Pinpoint the cell where the given text exists, returning its (x, y) midpoint coordinate. 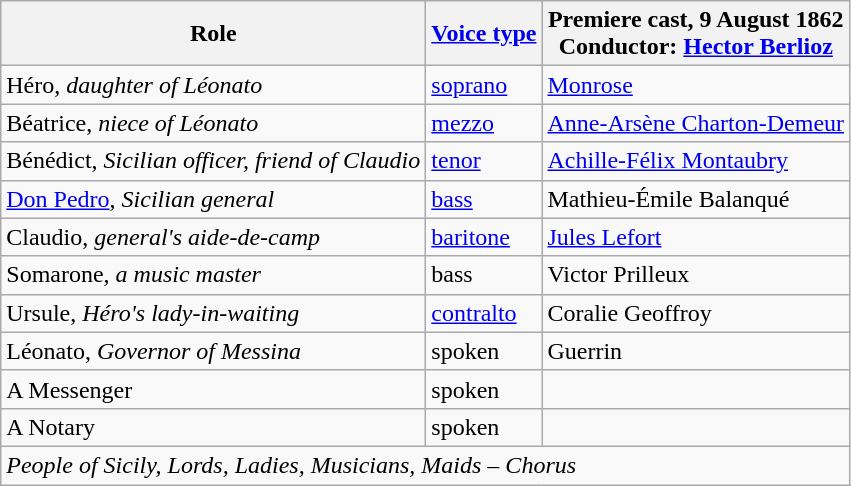
Bénédict, Sicilian officer, friend of Claudio (214, 161)
Somarone, a music master (214, 275)
soprano (484, 85)
mezzo (484, 123)
Don Pedro, Sicilian general (214, 199)
Victor Prilleux (696, 275)
Ursule, Héro's lady-in-waiting (214, 313)
Anne-Arsène Charton-Demeur (696, 123)
Mathieu-Émile Balanqué (696, 199)
tenor (484, 161)
Béatrice, niece of Léonato (214, 123)
A Notary (214, 427)
Monrose (696, 85)
Role (214, 34)
Léonato, Governor of Messina (214, 351)
Coralie Geoffroy (696, 313)
Premiere cast, 9 August 1862Conductor: Hector Berlioz (696, 34)
contralto (484, 313)
People of Sicily, Lords, Ladies, Musicians, Maids – Chorus (426, 465)
Héro, daughter of Léonato (214, 85)
baritone (484, 237)
Claudio, general's aide-de-camp (214, 237)
Jules Lefort (696, 237)
Achille-Félix Montaubry (696, 161)
Guerrin (696, 351)
Voice type (484, 34)
A Messenger (214, 389)
